Locate the cell with the specified text and output its [X, Y] center coordinate. 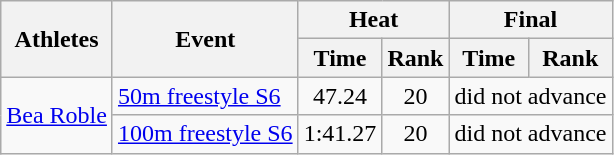
Heat [374, 20]
Event [205, 39]
50m freestyle S6 [205, 96]
47.24 [340, 96]
Final [530, 20]
100m freestyle S6 [205, 134]
Bea Roble [57, 115]
Athletes [57, 39]
1:41.27 [340, 134]
